Return the [X, Y] coordinate for the center point of the cell that contains the specified text.  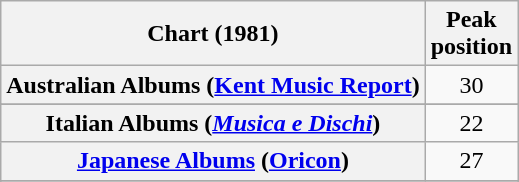
30 [471, 85]
22 [471, 123]
Italian Albums (Musica e Dischi) [213, 123]
Chart (1981) [213, 34]
Peakposition [471, 34]
27 [471, 161]
Australian Albums (Kent Music Report) [213, 85]
Japanese Albums (Oricon) [213, 161]
